For the text-containing cell, return its midpoint in (x, y) coordinate format. 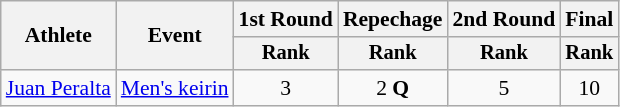
2 Q (393, 88)
Final (589, 19)
Men's keirin (175, 88)
1st Round (286, 19)
Event (175, 36)
5 (504, 88)
Athlete (58, 36)
Repechage (393, 19)
Juan Peralta (58, 88)
3 (286, 88)
2nd Round (504, 19)
10 (589, 88)
